Scan for the cell matching the given text and deliver its [x, y] coordinate at center. 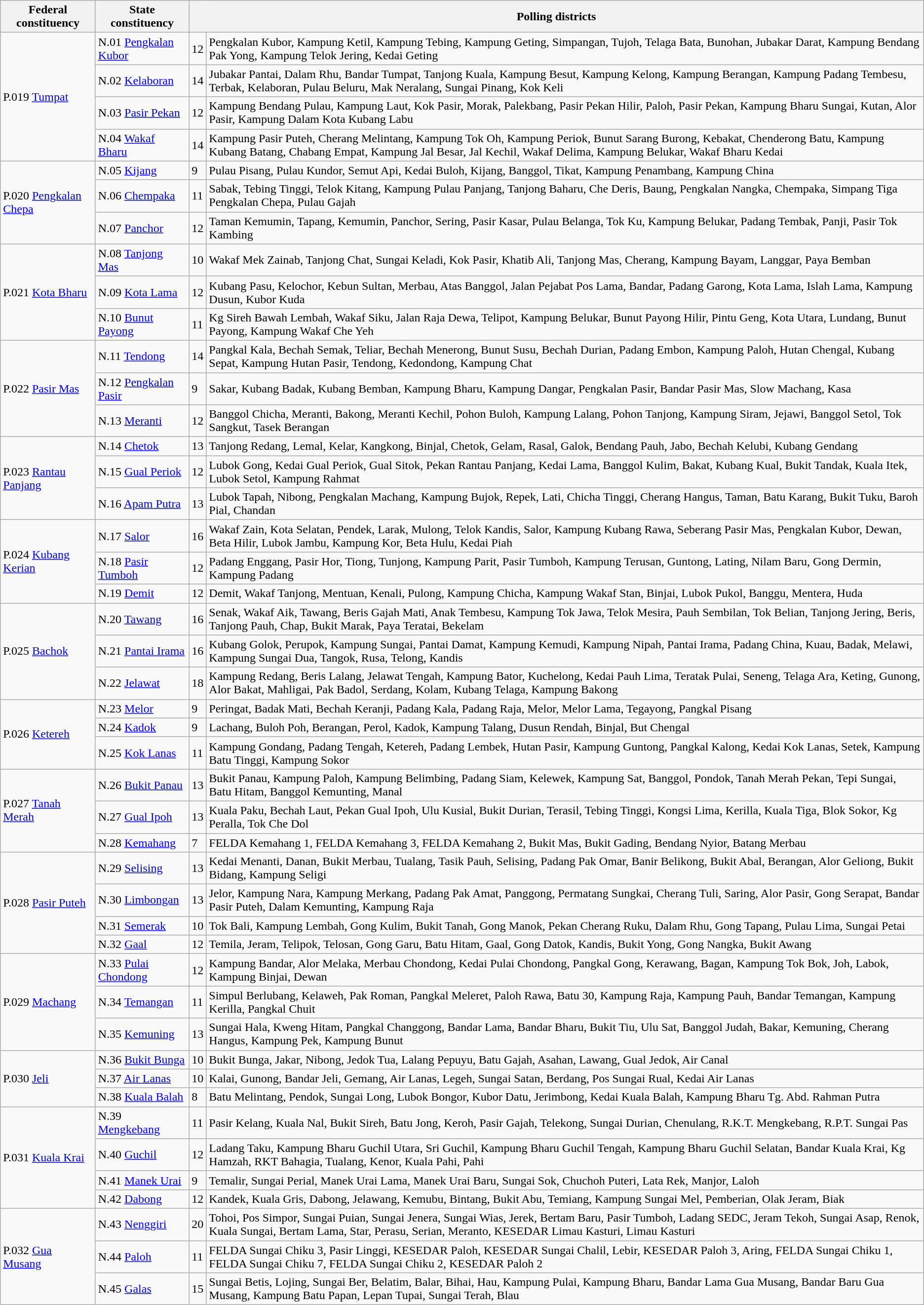
N.06 Chempaka [142, 196]
Bukit Bunga, Jakar, Nibong, Jedok Tua, Lalang Pepuyu, Batu Gajah, Asahan, Lawang, Gual Jedok, Air Canal [565, 1060]
Polling districts [557, 17]
Padang Enggang, Pasir Hor, Tiong, Tunjong, Kampung Parit, Pasir Tumboh, Kampung Terusan, Guntong, Lating, Nilam Baru, Gong Dermin, Kampung Padang [565, 568]
N.07 Panchor [142, 228]
N.45 Galas [142, 1289]
N.34 Temangan [142, 1002]
P.032 Gua Musang [48, 1256]
N.22 Jelawat [142, 683]
Temila, Jeram, Telipok, Telosan, Gong Garu, Batu Hitam, Gaal, Gong Datok, Kandis, Bukit Yong, Gong Nangka, Bukit Awang [565, 945]
N.35 Kemuning [142, 1034]
N.44 Paloh [142, 1256]
18 [197, 683]
N.18 Pasir Tumboh [142, 568]
N.25 Kok Lanas [142, 752]
N.43 Nenggiri [142, 1225]
State constituency [142, 17]
N.14 Chetok [142, 446]
Federal constituency [48, 17]
N.23 Melor [142, 709]
N.15 Gual Periok [142, 472]
P.029 Machang [48, 1002]
N.20 Tawang [142, 619]
N.11 Tendong [142, 356]
N.19 Demit [142, 593]
P.019 Tumpat [48, 97]
N.21 Pantai Irama [142, 651]
N.30 Limbongan [142, 901]
N.39 Mengkebang [142, 1123]
Kandek, Kuala Gris, Dabong, Jelawang, Kemubu, Bintang, Bukit Abu, Temiang, Kampung Sungai Mel, Pemberian, Olak Jeram, Biak [565, 1199]
P.027 Tanah Merah [48, 810]
Kalai, Gunong, Bandar Jeli, Gemang, Air Lanas, Legeh, Sungai Satan, Berdang, Pos Sungai Rual, Kedai Air Lanas [565, 1078]
Peringat, Badak Mati, Bechah Keranji, Padang Kala, Padang Raja, Melor, Melor Lama, Tegayong, Pangkal Pisang [565, 709]
Tanjong Redang, Lemal, Kelar, Kangkong, Binjal, Chetok, Gelam, Rasal, Galok, Bendang Pauh, Jabo, Bechah Kelubi, Kubang Gendang [565, 446]
P.030 Jeli [48, 1078]
P.025 Bachok [48, 651]
N.10 Bunut Payong [142, 324]
N.02 Kelaboran [142, 81]
N.33 Pulai Chondong [142, 970]
N.29 Selising [142, 868]
N.40 Guchil [142, 1154]
Batu Melintang, Pendok, Sungai Long, Lubok Bongor, Kubor Datu, Jerimbong, Kedai Kuala Balah, Kampung Bharu Tg. Abd. Rahman Putra [565, 1097]
N.36 Bukit Bunga [142, 1060]
Lachang, Buloh Poh, Berangan, Perol, Kadok, Kampung Talang, Dusun Rendah, Binjal, But Chengal [565, 727]
N.31 Semerak [142, 926]
P.031 Kuala Krai [48, 1157]
N.04 Wakaf Bharu [142, 145]
20 [197, 1225]
N.32 Gaal [142, 945]
Pasir Kelang, Kuala Nal, Bukit Sireh, Batu Jong, Keroh, Pasir Gajah, Telekong, Sungai Durian, Chenulang, R.K.T. Mengkebang, R.P.T. Sungai Pas [565, 1123]
Taman Kemumin, Tapang, Kemumin, Panchor, Sering, Pasir Kasar, Pulau Belanga, Tok Ku, Kampung Belukar, Padang Tembak, Panji, Pasir Tok Kambing [565, 228]
N.37 Air Lanas [142, 1078]
N.28 Kemahang [142, 843]
N.12 Pengkalan Pasir [142, 388]
N.24 Kadok [142, 727]
N.16 Apam Putra [142, 504]
N.17 Salor [142, 536]
P.023 Rantau Panjang [48, 478]
P.020 Pengkalan Chepa [48, 202]
N.01 Pengkalan Kubor [142, 48]
Kampung Bandar, Alor Melaka, Merbau Chondong, Kedai Pulai Chondong, Pangkal Gong, Kerawang, Bagan, Kampung Tok Bok, Joh, Labok, Kampung Binjai, Dewan [565, 970]
Wakaf Mek Zainab, Tanjong Chat, Sungai Keladi, Kok Pasir, Khatib Ali, Tanjong Mas, Cherang, Kampung Bayam, Langgar, Paya Bemban [565, 260]
FELDA Kemahang 1, FELDA Kemahang 3, FELDA Kemahang 2, Bukit Mas, Bukit Gading, Bendang Nyior, Batang Merbau [565, 843]
N.26 Bukit Panau [142, 785]
N.03 Pasir Pekan [142, 113]
N.42 Dabong [142, 1199]
7 [197, 843]
15 [197, 1289]
N.13 Meranti [142, 421]
Temalir, Sungai Perial, Manek Urai Lama, Manek Urai Baru, Sungai Sok, Chuchoh Puteri, Lata Rek, Manjor, Laloh [565, 1180]
N.38 Kuala Balah [142, 1097]
P.021 Kota Bharu [48, 292]
N.41 Manek Urai [142, 1180]
Sakar, Kubang Badak, Kubang Bemban, Kampung Bharu, Kampung Dangar, Pengkalan Pasir, Bandar Pasir Mas, Slow Machang, Kasa [565, 388]
Demit, Wakaf Tanjong, Mentuan, Kenali, Pulong, Kampung Chicha, Kampung Wakaf Stan, Binjai, Lubok Pukol, Banggu, Mentera, Huda [565, 593]
P.022 Pasir Mas [48, 388]
P.028 Pasir Puteh [48, 903]
N.08 Tanjong Mas [142, 260]
Pulau Pisang, Pulau Kundor, Semut Api, Kedai Buloh, Kijang, Banggol, Tikat, Kampung Penambang, Kampung China [565, 170]
N.05 Kijang [142, 170]
Tok Bali, Kampung Lembah, Gong Kulim, Bukit Tanah, Gong Manok, Pekan Cherang Ruku, Dalam Rhu, Gong Tapang, Pulau Lima, Sungai Petai [565, 926]
8 [197, 1097]
N.09 Kota Lama [142, 292]
P.024 Kubang Kerian [48, 561]
P.026 Ketereh [48, 734]
N.27 Gual Ipoh [142, 817]
